Return the (X, Y) coordinate for the center point of the cell that contains the specified text.  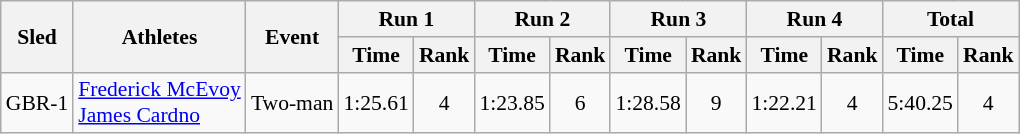
1:28.58 (648, 102)
1:23.85 (512, 102)
GBR-1 (37, 102)
Event (292, 36)
5:40.25 (920, 102)
Two-man (292, 102)
Athletes (160, 36)
6 (580, 102)
Run 4 (814, 19)
Run 3 (678, 19)
Sled (37, 36)
Run 2 (542, 19)
Total (950, 19)
Run 1 (406, 19)
9 (716, 102)
1:22.21 (784, 102)
Frederick McEvoyJames Cardno (160, 102)
1:25.61 (376, 102)
